Output the (x, y) coordinate of the center of the cell containing the given text.  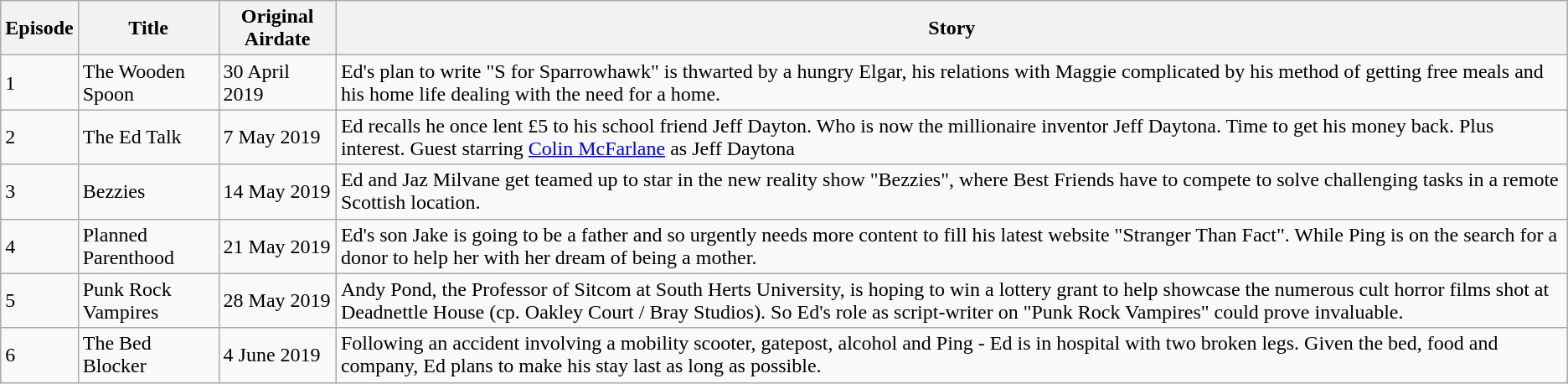
Bezzies (148, 191)
Story (952, 29)
The Bed Blocker (148, 355)
1 (39, 82)
2 (39, 138)
Episode (39, 29)
30 April 2019 (277, 82)
4 June 2019 (277, 355)
3 (39, 191)
Planned Parenthood (148, 246)
Title (148, 29)
6 (39, 355)
28 May 2019 (277, 300)
14 May 2019 (277, 191)
The Wooden Spoon (148, 82)
Punk Rock Vampires (148, 300)
7 May 2019 (277, 138)
21 May 2019 (277, 246)
4 (39, 246)
5 (39, 300)
The Ed Talk (148, 138)
Original Airdate (277, 29)
